Output the [X, Y] coordinate of the center of the cell containing the given text.  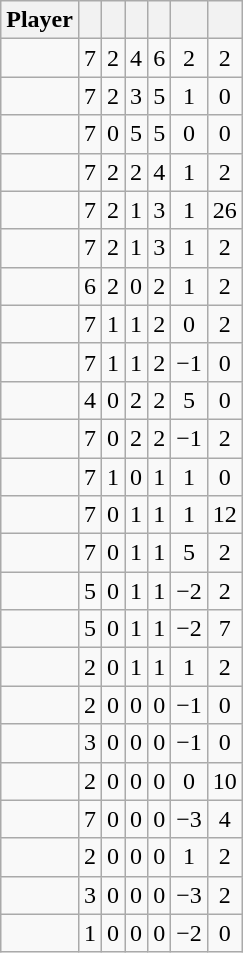
12 [224, 515]
Player [40, 20]
10 [224, 781]
26 [224, 210]
